Capture the cell that displays the provided text and extract its [X, Y] central coordinate. 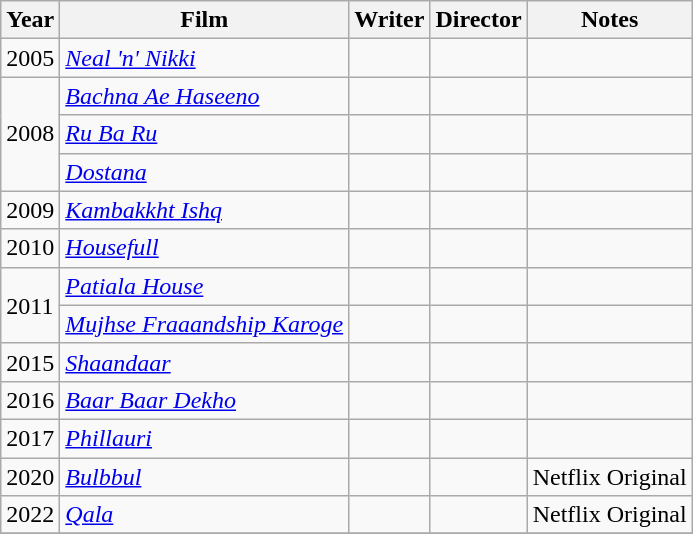
Ru Ba Ru [204, 134]
2015 [30, 362]
2016 [30, 400]
2017 [30, 438]
Baar Baar Dekho [204, 400]
2010 [30, 248]
Mujhse Fraaandship Karoge [204, 324]
2008 [30, 134]
Notes [610, 20]
Film [204, 20]
Kambakkht Ishq [204, 210]
Phillauri [204, 438]
2022 [30, 515]
Neal 'n' Nikki [204, 58]
Housefull [204, 248]
2009 [30, 210]
Patiala House [204, 286]
2020 [30, 477]
Writer [390, 20]
2005 [30, 58]
Qala [204, 515]
Bachna Ae Haseeno [204, 96]
Bulbbul [204, 477]
Dostana [204, 172]
Shaandaar [204, 362]
Director [478, 20]
2011 [30, 305]
Year [30, 20]
